From the cell containing the given text, extract its center point as [x, y] coordinate. 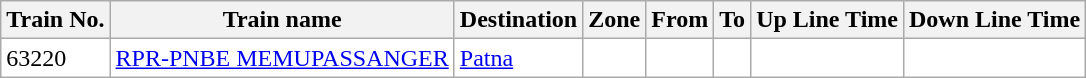
From [680, 20]
Destination [518, 20]
Down Line Time [994, 20]
Train No. [56, 20]
Patna [518, 58]
Up Line Time [828, 20]
63220 [56, 58]
RPR-PNBE MEMUPASSANGER [282, 58]
Train name [282, 20]
Zone [614, 20]
To [732, 20]
